Detect which cell encompasses the target text, then output its [X, Y] center coordinate. 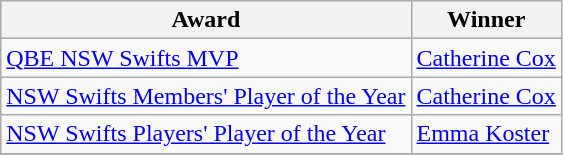
NSW Swifts Players' Player of the Year [206, 134]
Emma Koster [486, 134]
QBE NSW Swifts MVP [206, 58]
Winner [486, 20]
Award [206, 20]
NSW Swifts Members' Player of the Year [206, 96]
